Find where the given text appears and provide that cell's center as (X, Y) coordinate. 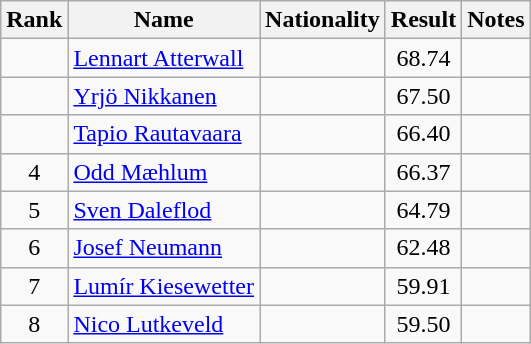
5 (34, 210)
Lumír Kiesewetter (164, 286)
59.91 (423, 286)
6 (34, 248)
59.50 (423, 324)
Lennart Atterwall (164, 58)
Name (164, 20)
8 (34, 324)
Notes (496, 20)
7 (34, 286)
66.40 (423, 134)
Nationality (323, 20)
64.79 (423, 210)
Yrjö Nikkanen (164, 96)
Rank (34, 20)
Sven Daleflod (164, 210)
66.37 (423, 172)
4 (34, 172)
Odd Mæhlum (164, 172)
Josef Neumann (164, 248)
Nico Lutkeveld (164, 324)
68.74 (423, 58)
67.50 (423, 96)
Result (423, 20)
Tapio Rautavaara (164, 134)
62.48 (423, 248)
